Identify which cell holds the provided text, then report its [x, y] central coordinate. 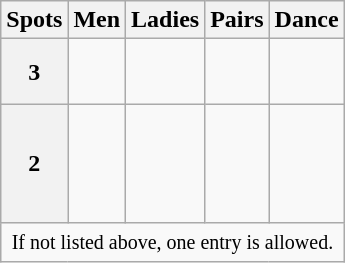
Ladies [166, 20]
Dance [306, 20]
3 [34, 72]
Pairs [237, 20]
Spots [34, 20]
2 [34, 164]
If not listed above, one entry is allowed. [172, 242]
Men [97, 20]
